Output the [x, y] coordinate of the center of the cell containing the given text.  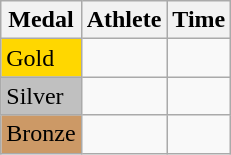
Medal [41, 20]
Time [199, 20]
Silver [41, 96]
Gold [41, 58]
Bronze [41, 134]
Athlete [124, 20]
